Locate the cell with the specified text and output its [x, y] center coordinate. 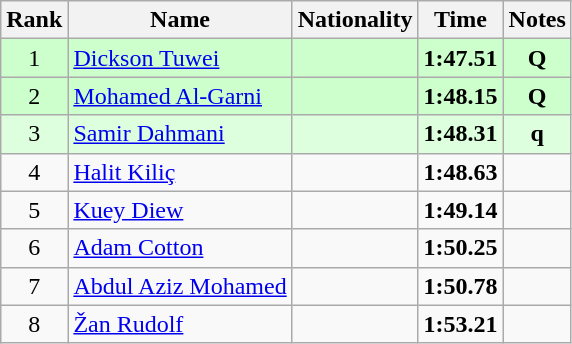
Name [180, 20]
1:47.51 [460, 58]
Abdul Aziz Mohamed [180, 286]
2 [34, 96]
Dickson Tuwei [180, 58]
Rank [34, 20]
Adam Cotton [180, 248]
8 [34, 324]
Notes [537, 20]
1:50.25 [460, 248]
1:48.31 [460, 134]
q [537, 134]
Kuey Diew [180, 210]
1:49.14 [460, 210]
Nationality [355, 20]
Žan Rudolf [180, 324]
4 [34, 172]
Time [460, 20]
1:48.15 [460, 96]
Samir Dahmani [180, 134]
6 [34, 248]
1:50.78 [460, 286]
1:48.63 [460, 172]
3 [34, 134]
5 [34, 210]
1:53.21 [460, 324]
Mohamed Al-Garni [180, 96]
7 [34, 286]
Halit Kiliç [180, 172]
1 [34, 58]
